Pinpoint the cell where the given text exists, returning its [x, y] midpoint coordinate. 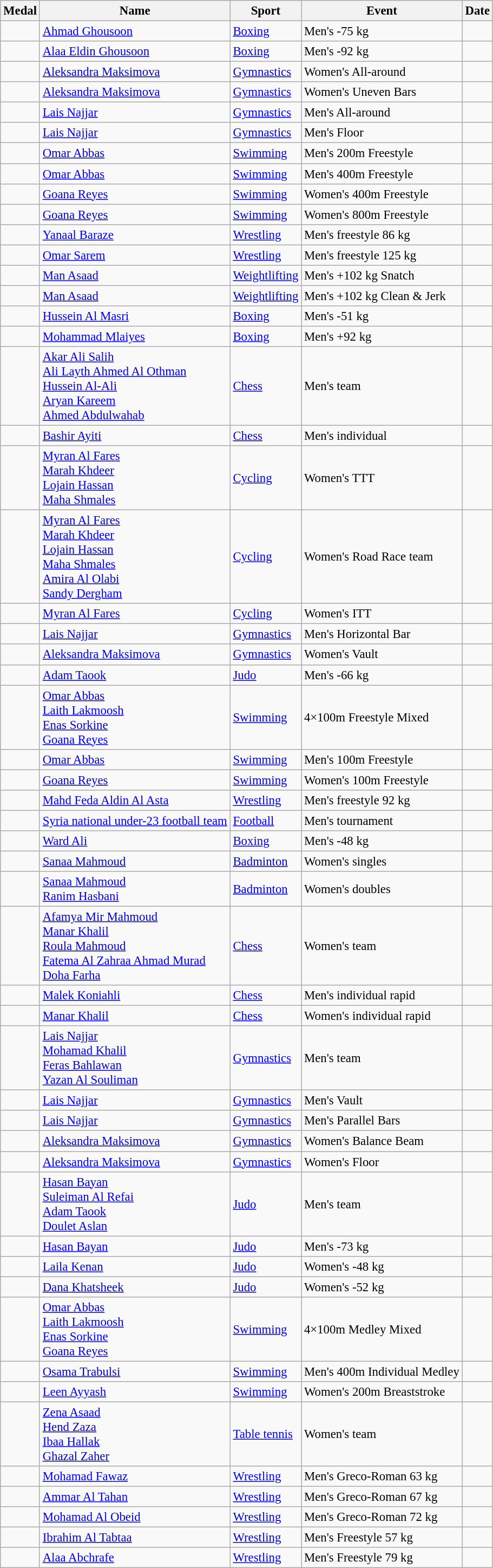
Mahd Feda Aldin Al Asta [135, 801]
Leen Ayyash [135, 1392]
Women's doubles [382, 889]
Women's Floor [382, 1162]
Date [477, 11]
Men's individual rapid [382, 996]
Zena AsaadHend ZazaIbaa HallakGhazal Zaher [135, 1434]
Women's Balance Beam [382, 1141]
Women's Uneven Bars [382, 92]
Men's 400m Freestyle [382, 174]
Men's freestyle 92 kg [382, 801]
Women's singles [382, 861]
Sanaa MahmoudRanim Hasbani [135, 889]
Men's individual [382, 436]
Women's 200m Breaststroke [382, 1392]
Men's -75 kg [382, 31]
Women's 400m Freestyle [382, 194]
Women's individual rapid [382, 1016]
Afamya Mir MahmoudManar KhalilRoula MahmoudFatema Al Zahraa Ahmad MuradDoha Farha [135, 946]
Syria national under-23 football team [135, 821]
Men's Greco-Roman 63 kg [382, 1476]
Women's All-around [382, 72]
Men's Horizontal Bar [382, 634]
Manar Khalil [135, 1016]
Lais NajjarMohamad KhalilFeras BahlawanYazan Al Souliman [135, 1058]
Hussein Al Masri [135, 316]
Yanaal Baraze [135, 235]
Women's -52 kg [382, 1287]
Men's All-around [382, 113]
Alaa Eldin Ghousoon [135, 51]
Osama Trabulsi [135, 1371]
Mohammad Mlaiyes [135, 336]
Men's tournament [382, 821]
Ammar Al Tahan [135, 1497]
4×100m Freestyle Mixed [382, 717]
Women's 800m Freestyle [382, 214]
Women's 100m Freestyle [382, 780]
Adam Taook [135, 675]
Men's 400m Individual Medley [382, 1371]
Men's Vault [382, 1101]
Men's Freestyle 57 kg [382, 1538]
Men's +102 kg Snatch [382, 276]
Men's Parallel Bars [382, 1121]
Mohamad Fawaz [135, 1476]
Myran Al FaresMarah KhdeerLojain HassanMaha ShmalesAmira Al OlabiSandy Dergham [135, 557]
Event [382, 11]
Malek Koniahli [135, 996]
Men's -51 kg [382, 316]
Men's +92 kg [382, 336]
Mohamad Al Obeid [135, 1517]
Men's freestyle 125 kg [382, 255]
Football [266, 821]
Akar Ali SalihAli Layth Ahmed Al OthmanHussein Al-AliAryan KareemAhmed Abdulwahab [135, 386]
Hasan BayanSuleiman Al RefaiAdam TaookDoulet Aslan [135, 1203]
Women's TTT [382, 478]
Men's Freestyle 79 kg [382, 1558]
Women's -48 kg [382, 1266]
Men's -66 kg [382, 675]
Men's -92 kg [382, 51]
Ibrahim Al Tabtaa [135, 1538]
Men's -73 kg [382, 1246]
Hasan Bayan [135, 1246]
Alaa Abchrafe [135, 1558]
Medal [21, 11]
Men's +102 kg Clean & Jerk [382, 296]
Ahmad Ghousoon [135, 31]
Women's Road Race team [382, 557]
Men's freestyle 86 kg [382, 235]
Men's -48 kg [382, 841]
Name [135, 11]
Men's Greco-Roman 67 kg [382, 1497]
Women's ITT [382, 614]
Dana Khatsheek [135, 1287]
Women's Vault [382, 655]
Sport [266, 11]
4×100m Medley Mixed [382, 1329]
Men's Greco-Roman 72 kg [382, 1517]
Sanaa Mahmoud [135, 861]
Laila Kenan [135, 1266]
Myran Al FaresMarah KhdeerLojain HassanMaha Shmales [135, 478]
Men's 200m Freestyle [382, 153]
Omar Sarem [135, 255]
Bashir Ayiti [135, 436]
Men's 100m Freestyle [382, 759]
Ward Ali [135, 841]
Myran Al Fares [135, 614]
Table tennis [266, 1434]
Men's Floor [382, 133]
